Identify which cell holds the provided text, then report its (X, Y) central coordinate. 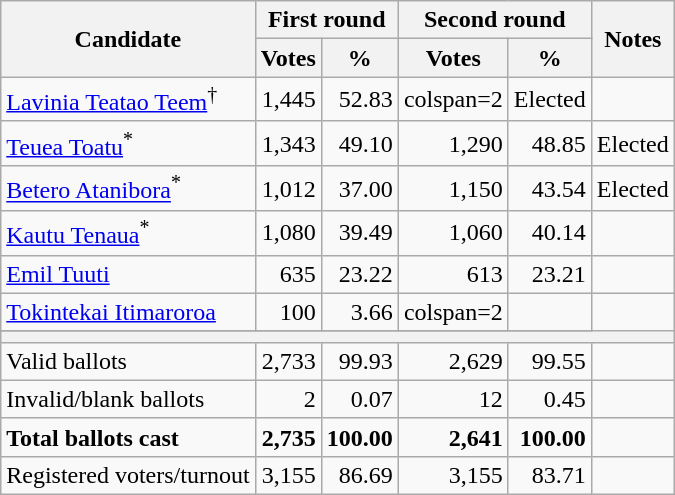
1,445 (288, 100)
Tokintekai Itimaroroa (128, 312)
1,343 (288, 144)
Second round (494, 20)
2,629 (453, 361)
0.45 (550, 399)
635 (288, 274)
2,733 (288, 361)
1,012 (288, 188)
3.66 (360, 312)
1,290 (453, 144)
39.49 (360, 234)
1,080 (288, 234)
48.85 (550, 144)
Invalid/blank ballots (128, 399)
99.55 (550, 361)
43.54 (550, 188)
52.83 (360, 100)
Total ballots cast (128, 437)
2,735 (288, 437)
Candidate (128, 39)
40.14 (550, 234)
First round (326, 20)
Valid ballots (128, 361)
23.21 (550, 274)
2 (288, 399)
Lavinia Teatao Teem† (128, 100)
Betero Atanibora* (128, 188)
0.07 (360, 399)
Kautu Tenaua* (128, 234)
99.93 (360, 361)
Teuea Toatu* (128, 144)
613 (453, 274)
12 (453, 399)
Emil Tuuti (128, 274)
37.00 (360, 188)
23.22 (360, 274)
86.69 (360, 475)
Registered voters/turnout (128, 475)
2,641 (453, 437)
83.71 (550, 475)
1,150 (453, 188)
Notes (632, 39)
1,060 (453, 234)
49.10 (360, 144)
100 (288, 312)
